Output the (X, Y) coordinate of the center of the cell containing the given text.  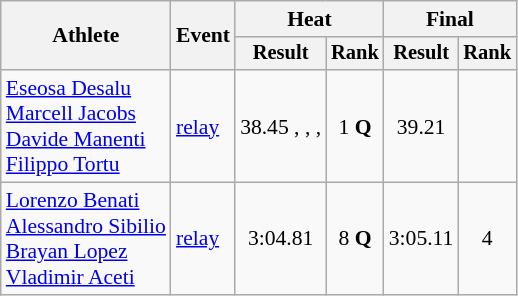
Heat (310, 19)
4 (487, 239)
3:04.81 (280, 239)
3:05.11 (422, 239)
8 Q (355, 239)
Eseosa DesaluMarcell JacobsDavide ManentiFilippo Tortu (86, 126)
39.21 (422, 126)
Lorenzo BenatiAlessandro SibilioBrayan LopezVladimir Aceti (86, 239)
38.45 , , , (280, 126)
1 Q (355, 126)
Athlete (86, 36)
Event (203, 36)
Final (450, 19)
